Determine the [x, y] coordinate at the center of the cell enclosing the given text.  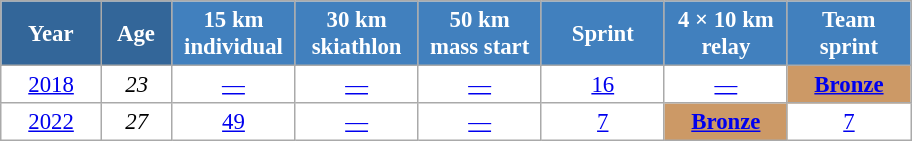
Year [52, 34]
2018 [52, 85]
4 × 10 km relay [726, 34]
Team sprint [848, 34]
Sprint [602, 34]
27 [136, 122]
50 km mass start [480, 34]
49 [234, 122]
23 [136, 85]
15 km individual [234, 34]
16 [602, 85]
Age [136, 34]
30 km skiathlon [356, 34]
2022 [52, 122]
